Search for the cell housing the specified text and yield its (X, Y) center coordinate. 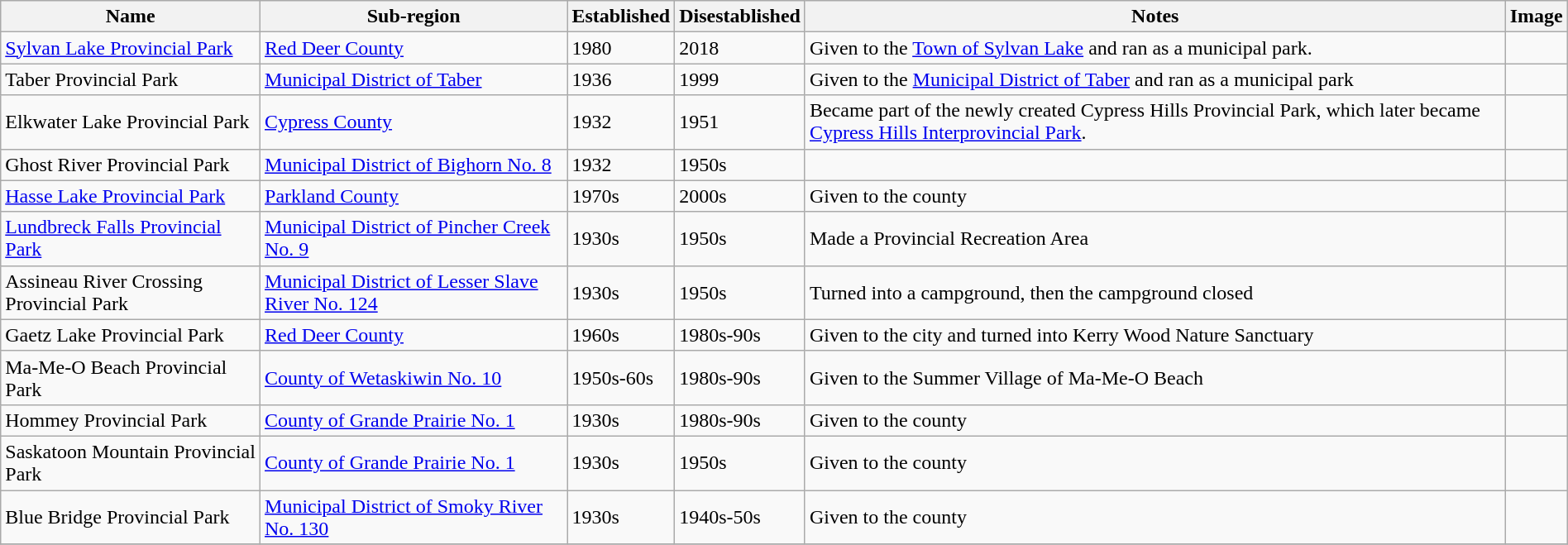
Disestablished (740, 17)
Sub-region (414, 17)
Parkland County (414, 196)
1980 (621, 48)
Elkwater Lake Provincial Park (131, 122)
1950s-60s (621, 377)
Hasse Lake Provincial Park (131, 196)
Municipal District of Pincher Creek No. 9 (414, 238)
Ma-Me-O Beach Provincial Park (131, 377)
Municipal District of Bighorn No. 8 (414, 165)
Given to the Summer Village of Ma-Me-O Beach (1154, 377)
Ghost River Provincial Park (131, 165)
Municipal District of Smoky River No. 130 (414, 516)
Assineau River Crossing Provincial Park (131, 293)
Name (131, 17)
Established (621, 17)
1960s (621, 335)
Lundbreck Falls Provincial Park (131, 238)
1940s-50s (740, 516)
Hommey Provincial Park (131, 420)
Given to the Town of Sylvan Lake and ran as a municipal park. (1154, 48)
1970s (621, 196)
Given to the city and turned into Kerry Wood Nature Sanctuary (1154, 335)
Notes (1154, 17)
2018 (740, 48)
Taber Provincial Park (131, 79)
Made a Provincial Recreation Area (1154, 238)
Turned into a campground, then the campground closed (1154, 293)
1951 (740, 122)
1936 (621, 79)
Given to the Municipal District of Taber and ran as a municipal park (1154, 79)
Cypress County (414, 122)
Became part of the newly created Cypress Hills Provincial Park, which later became Cypress Hills Interprovincial Park. (1154, 122)
County of Wetaskiwin No. 10 (414, 377)
Municipal District of Taber (414, 79)
Image (1537, 17)
Municipal District of Lesser Slave River No. 124 (414, 293)
Gaetz Lake Provincial Park (131, 335)
2000s (740, 196)
Blue Bridge Provincial Park (131, 516)
1999 (740, 79)
Saskatoon Mountain Provincial Park (131, 463)
Sylvan Lake Provincial Park (131, 48)
